Scan for the cell matching the given text and deliver its [x, y] coordinate at center. 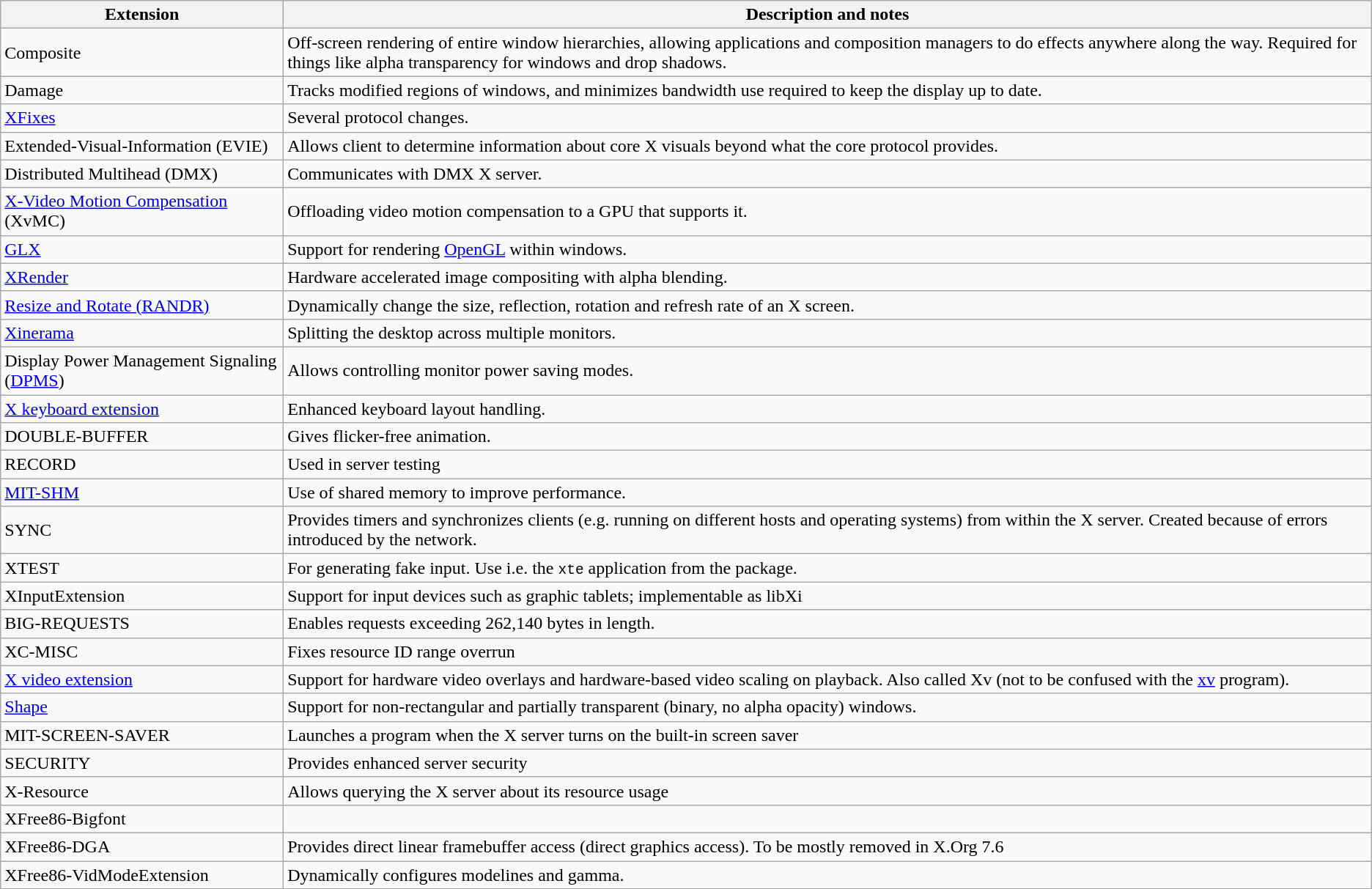
Extension [142, 15]
MIT-SCREEN-SAVER [142, 735]
XRender [142, 277]
Used in server testing [828, 465]
Provides enhanced server security [828, 763]
Allows controlling monitor power saving modes. [828, 371]
GLX [142, 249]
For generating fake input. Use i.e. the xte application from the package. [828, 568]
RECORD [142, 465]
Composite [142, 53]
Dynamically configures modelines and gamma. [828, 874]
Use of shared memory to improve performance. [828, 493]
X-Video Motion Compensation (XvMC) [142, 211]
Dynamically change the size, reflection, rotation and refresh rate of an X screen. [828, 305]
XFree86-VidModeExtension [142, 874]
Tracks modified regions of windows, and minimizes bandwidth use required to keep the display up to date. [828, 90]
X keyboard extension [142, 408]
Distributed Multihead (DMX) [142, 174]
X-Resource [142, 791]
Support for hardware video overlays and hardware-based video scaling on playback. Also called Xv (not to be confused with the xv program). [828, 679]
Description and notes [828, 15]
Support for rendering OpenGL within windows. [828, 249]
Splitting the desktop across multiple monitors. [828, 333]
BIG-REQUESTS [142, 624]
XTEST [142, 568]
Allows client to determine information about core X visuals beyond what the core protocol provides. [828, 146]
Communicates with DMX X server. [828, 174]
Support for non-rectangular and partially transparent (binary, no alpha opacity) windows. [828, 707]
Gives flicker-free animation. [828, 437]
Allows querying the X server about its resource usage [828, 791]
Shape [142, 707]
XC-MISC [142, 652]
Display Power Management Signaling (DPMS) [142, 371]
Provides direct linear framebuffer access (direct graphics access). To be mostly removed in X.Org 7.6 [828, 846]
Hardware accelerated image compositing with alpha blending. [828, 277]
Resize and Rotate (RANDR) [142, 305]
XInputExtension [142, 596]
SYNC [142, 531]
Fixes resource ID range overrun [828, 652]
Support for input devices such as graphic tablets; implementable as libXi [828, 596]
XFree86-DGA [142, 846]
SECURITY [142, 763]
MIT-SHM [142, 493]
X video extension [142, 679]
Damage [142, 90]
Launches a program when the X server turns on the built-in screen saver [828, 735]
XFree86-Bigfont [142, 819]
Several protocol changes. [828, 118]
Offloading video motion compensation to a GPU that supports it. [828, 211]
Xinerama [142, 333]
DOUBLE-BUFFER [142, 437]
XFixes [142, 118]
Enables requests exceeding 262,140 bytes in length. [828, 624]
Enhanced keyboard layout handling. [828, 408]
Extended-Visual-Information (EVIE) [142, 146]
